Provide the [X, Y] coordinate of the cell's center where the given text is located.  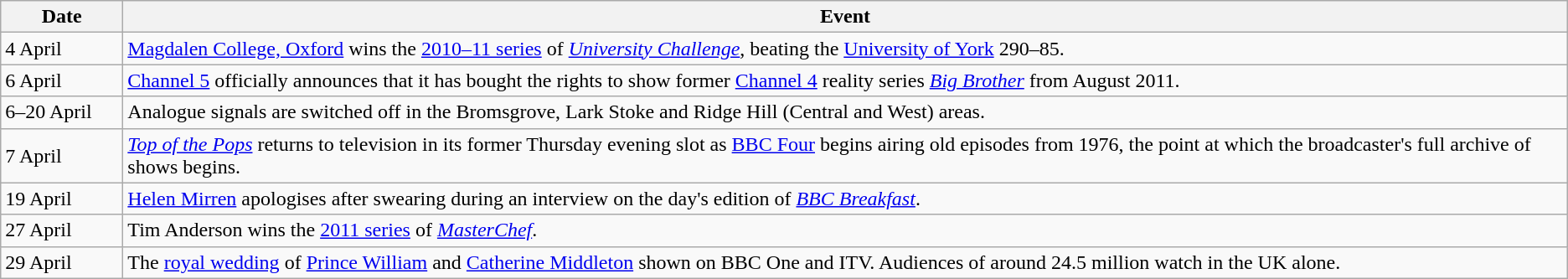
27 April [62, 230]
6–20 April [62, 112]
Event [845, 17]
Analogue signals are switched off in the Bromsgrove, Lark Stoke and Ridge Hill (Central and West) areas. [845, 112]
Channel 5 officially announces that it has bought the rights to show former Channel 4 reality series Big Brother from August 2011. [845, 80]
The royal wedding of Prince William and Catherine Middleton shown on BBC One and ITV. Audiences of around 24.5 million watch in the UK alone. [845, 262]
7 April [62, 156]
Helen Mirren apologises after swearing during an interview on the day's edition of BBC Breakfast. [845, 199]
6 April [62, 80]
4 April [62, 49]
Tim Anderson wins the 2011 series of MasterChef. [845, 230]
Magdalen College, Oxford wins the 2010–11 series of University Challenge, beating the University of York 290–85. [845, 49]
29 April [62, 262]
19 April [62, 199]
Date [62, 17]
